Capture the cell that displays the provided text and extract its [x, y] central coordinate. 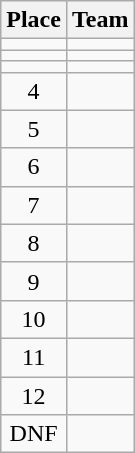
DNF [34, 434]
9 [34, 281]
6 [34, 167]
10 [34, 319]
7 [34, 205]
11 [34, 357]
8 [34, 243]
5 [34, 129]
Place [34, 20]
4 [34, 91]
12 [34, 395]
Team [100, 20]
